Capture the cell that displays the provided text and extract its [X, Y] central coordinate. 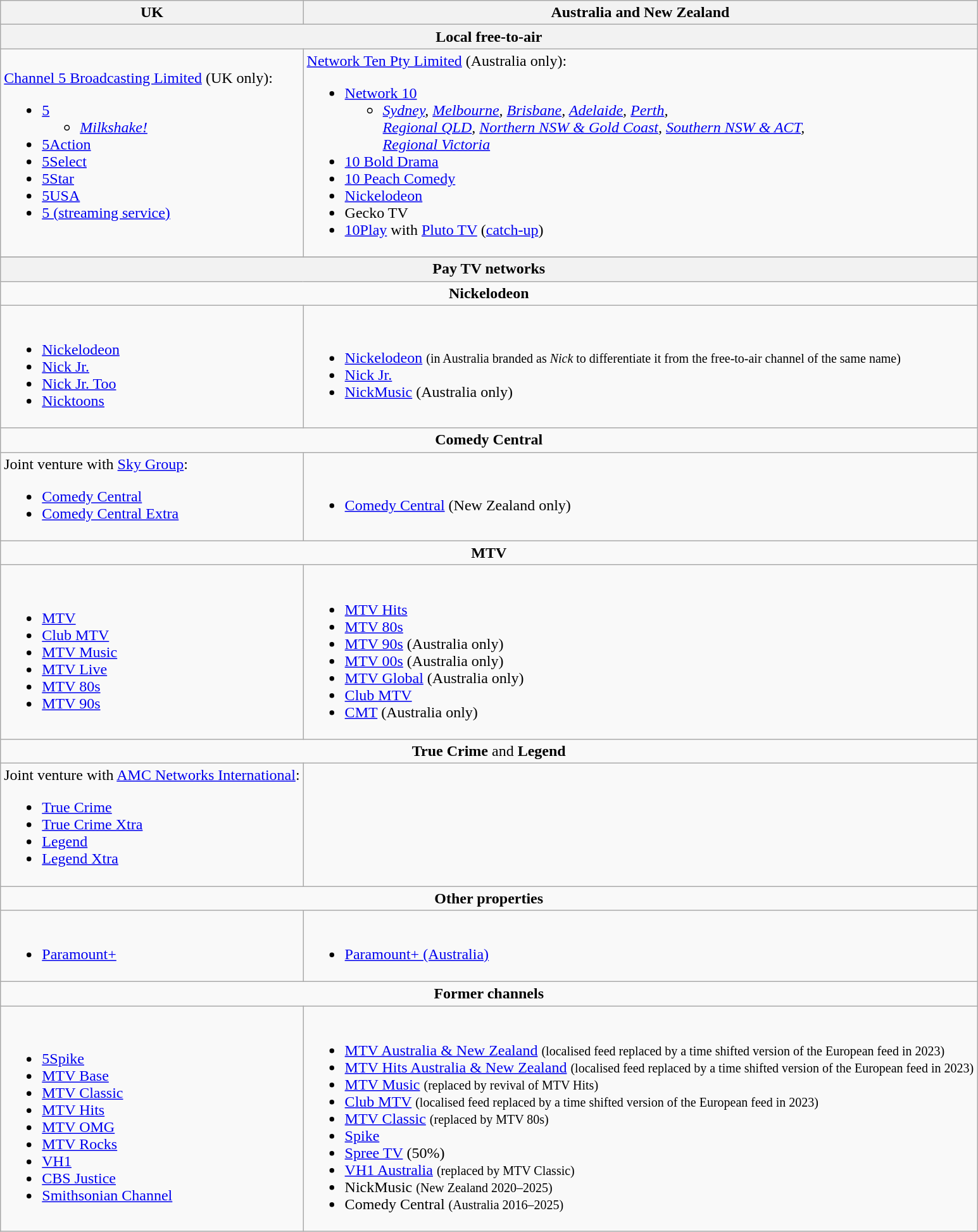
Nickelodeon (in Australia branded as Nick to differentiate it from the free-to-air channel of the same name)Nick Jr.NickMusic (Australia only) [641, 367]
Pay TV networks [489, 269]
Local free-to-air [489, 37]
Joint venture with AMC Networks International:True CrimeTrue Crime XtraLegendLegend Xtra [152, 824]
UK [152, 13]
Paramount+ [152, 946]
NickelodeonNick Jr.Nick Jr. TooNicktoons [152, 367]
Channel 5 Broadcasting Limited (UK only):5Milkshake!5Action5Select5Star5USA5 (streaming service) [152, 153]
MTV [489, 553]
MTVClub MTVMTV MusicMTV LiveMTV 80sMTV 90s [152, 652]
Australia and New Zealand [641, 13]
5SpikeMTV BaseMTV ClassicMTV HitsMTV OMGMTV RocksVH1CBS JusticeSmithsonian Channel [152, 1119]
Comedy Central (New Zealand only) [641, 496]
Paramount+ (Australia) [641, 946]
Comedy Central [489, 440]
Former channels [489, 994]
MTV HitsMTV 80sMTV 90s (Australia only)MTV 00s (Australia only)MTV Global (Australia only)Club MTVCMT (Australia only) [641, 652]
Other properties [489, 898]
Nickelodeon [489, 293]
True Crime and Legend [489, 751]
Joint venture with Sky Group:Comedy CentralComedy Central Extra [152, 496]
